Provide the [X, Y] coordinate of the cell's center where the given text is located.  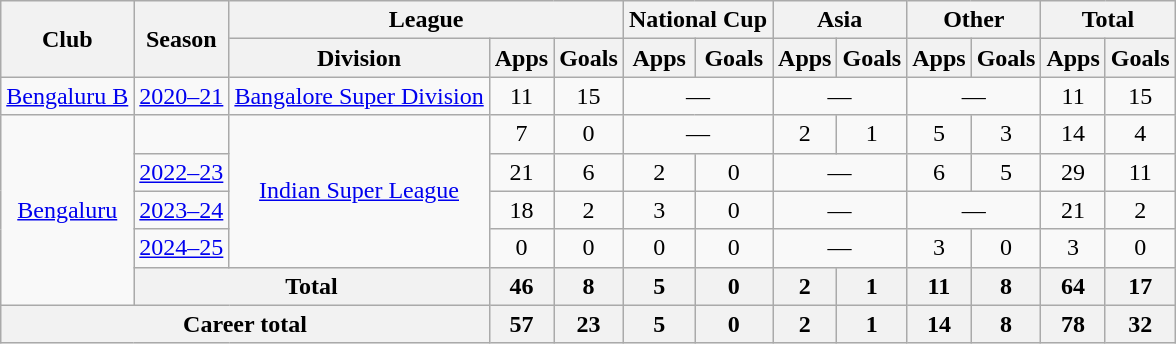
2023–24 [182, 210]
78 [1073, 324]
Asia [840, 20]
Division [359, 58]
57 [521, 324]
46 [521, 286]
Indian Super League [359, 191]
2020–21 [182, 96]
Career total [245, 324]
23 [589, 324]
64 [1073, 286]
Season [182, 39]
League [426, 20]
Bengaluru B [68, 96]
18 [521, 210]
Bengaluru [68, 210]
Club [68, 39]
4 [1140, 134]
29 [1073, 172]
7 [521, 134]
2022–23 [182, 172]
National Cup [698, 20]
17 [1140, 286]
Bangalore Super Division [359, 96]
32 [1140, 324]
2024–25 [182, 248]
Other [974, 20]
